Return (x, y) of the center of cell containing provided text 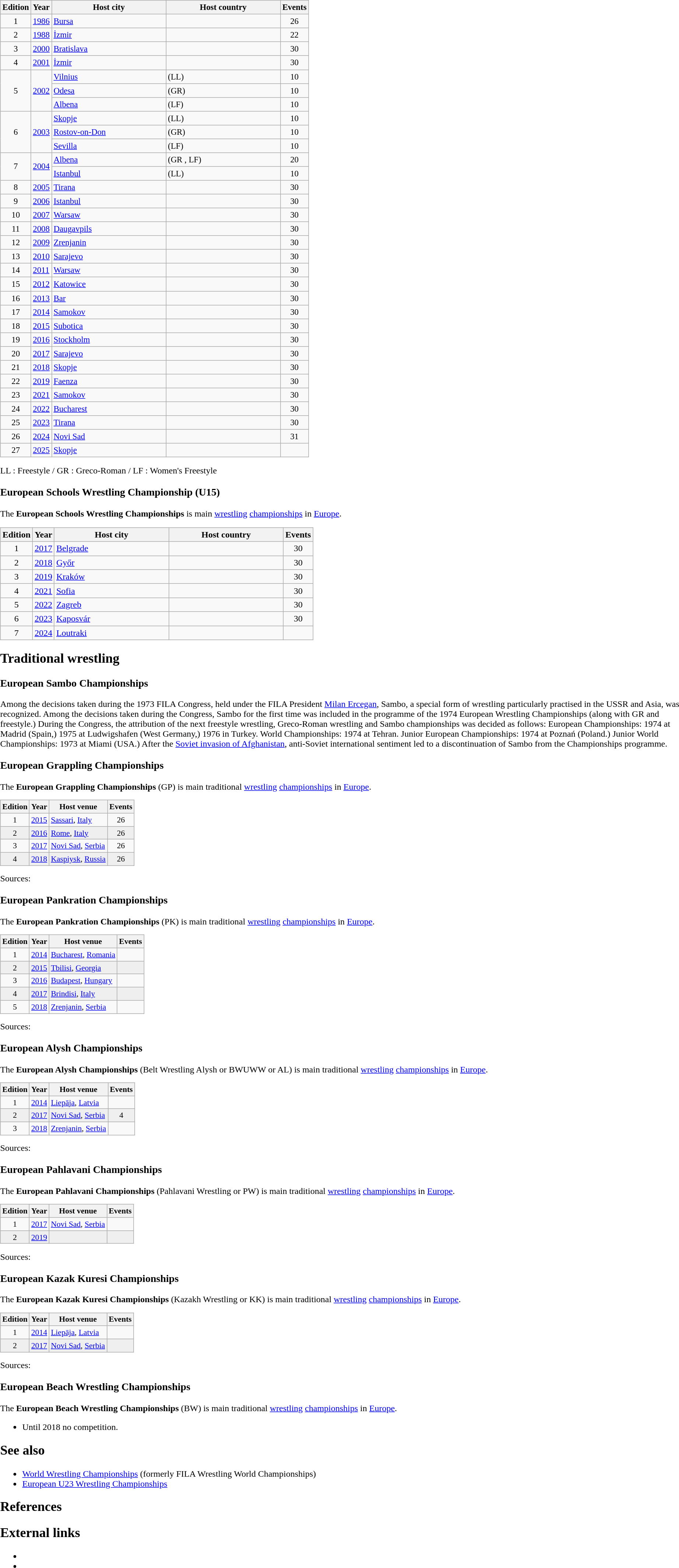
Tbilisi, Georgia (83, 968)
31 (294, 436)
(GR , LF) (223, 160)
2007 (41, 215)
Rome, Italy (78, 833)
16 (15, 298)
Kaposvár (111, 619)
2001 (41, 63)
2003 (41, 132)
Sassari, Italy (78, 820)
2025 (41, 450)
2000 (41, 49)
Kraków (111, 577)
1986 (41, 21)
21 (15, 367)
Brindisi, Italy (83, 994)
18 (15, 326)
Daugavpils (109, 229)
Bratislava (109, 49)
Katowice (109, 284)
12 (15, 243)
Faenza (109, 381)
2013 (41, 298)
Budapest, Hungary (83, 981)
Győr (111, 563)
13 (15, 257)
27 (15, 450)
24 (15, 409)
Rostov-on-Don (109, 132)
23 (15, 395)
15 (15, 284)
Vilnius (109, 77)
2004 (41, 166)
Novi Sad (109, 436)
Zagreb (111, 605)
Belgrade (111, 549)
2011 (41, 270)
Sevilla (109, 146)
Loutraki (111, 633)
2006 (41, 201)
Bursa (109, 21)
9 (15, 201)
17 (15, 312)
2009 (41, 243)
Odesa (109, 91)
2008 (41, 229)
2002 (41, 91)
14 (15, 270)
19 (15, 339)
Bar (109, 298)
Kaspiysk, Russia (78, 859)
2010 (41, 257)
Subotica (109, 326)
Sofia (111, 591)
25 (15, 423)
Bucharest (109, 409)
Bucharest, Romania (83, 955)
2012 (41, 284)
Stockholm (109, 339)
11 (15, 229)
8 (15, 187)
2005 (41, 187)
Zrenjanin (109, 243)
1988 (41, 35)
